Determine the [x, y] coordinate at the center of the cell enclosing the given text.  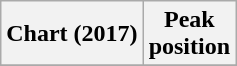
Peakposition [189, 34]
Chart (2017) [72, 34]
